For the text-containing cell, return its midpoint in (X, Y) coordinate format. 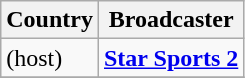
Country (50, 20)
(host) (50, 58)
Broadcaster (170, 20)
Star Sports 2 (170, 58)
